Output the (X, Y) coordinate of the center of the cell containing the given text.  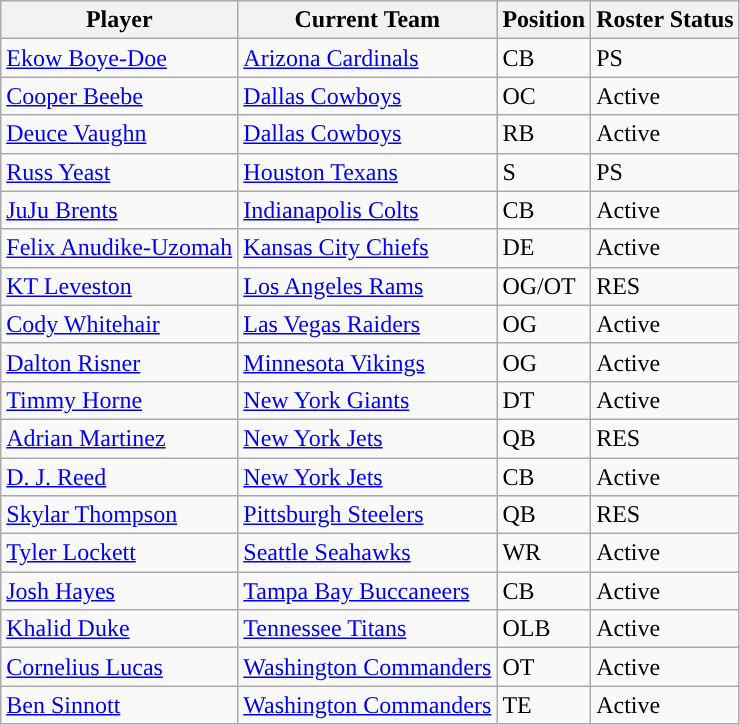
Felix Anudike-Uzomah (120, 248)
KT Leveston (120, 286)
Khalid Duke (120, 629)
Tampa Bay Buccaneers (368, 591)
Tennessee Titans (368, 629)
TE (544, 705)
Ekow Boye-Doe (120, 58)
Current Team (368, 20)
Russ Yeast (120, 172)
DE (544, 248)
Player (120, 20)
OG/OT (544, 286)
New York Giants (368, 400)
OLB (544, 629)
WR (544, 553)
Las Vegas Raiders (368, 324)
Dalton Risner (120, 362)
Los Angeles Rams (368, 286)
S (544, 172)
Kansas City Chiefs (368, 248)
Tyler Lockett (120, 553)
Pittsburgh Steelers (368, 515)
Josh Hayes (120, 591)
Minnesota Vikings (368, 362)
OT (544, 667)
OC (544, 96)
RB (544, 134)
Cooper Beebe (120, 96)
Seattle Seahawks (368, 553)
Skylar Thompson (120, 515)
Indianapolis Colts (368, 210)
Cornelius Lucas (120, 667)
Adrian Martinez (120, 438)
Arizona Cardinals (368, 58)
Timmy Horne (120, 400)
Cody Whitehair (120, 324)
Deuce Vaughn (120, 134)
DT (544, 400)
JuJu Brents (120, 210)
Position (544, 20)
Houston Texans (368, 172)
Roster Status (666, 20)
Ben Sinnott (120, 705)
D. J. Reed (120, 477)
